Detect which cell encompasses the target text, then output its [X, Y] center coordinate. 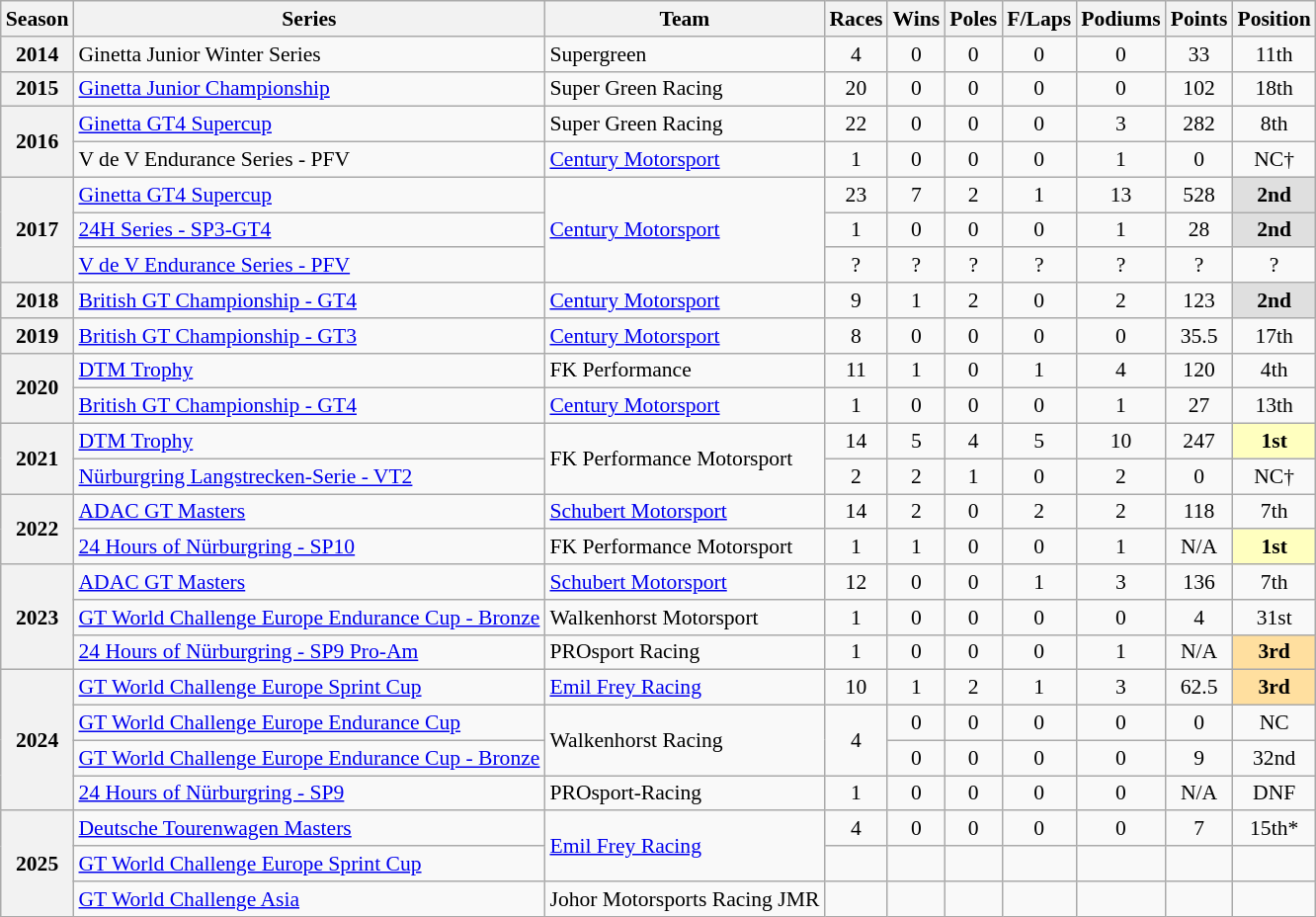
120 [1199, 371]
31st [1274, 618]
35.5 [1199, 336]
2016 [38, 142]
2015 [38, 89]
Deutsche Tourenwagen Masters [308, 829]
24 Hours of Nürburgring - SP9 [308, 793]
282 [1199, 125]
136 [1199, 582]
17th [1274, 336]
GT World Challenge Europe Endurance Cup [308, 723]
Ginetta Junior Winter Series [308, 54]
Series [308, 19]
33 [1199, 54]
Wins [916, 19]
2018 [38, 300]
28 [1199, 230]
Ginetta Junior Championship [308, 89]
12 [856, 582]
18th [1274, 89]
32nd [1274, 758]
2023 [38, 617]
DNF [1274, 793]
Walkenhorst Motorsport [684, 618]
Podiums [1120, 19]
528 [1199, 195]
62.5 [1199, 688]
2014 [38, 54]
11 [856, 371]
NC [1274, 723]
8 [856, 336]
13th [1274, 406]
Points [1199, 19]
Supergreen [684, 54]
102 [1199, 89]
Season [38, 19]
Poles [973, 19]
2021 [38, 458]
Team [684, 19]
2019 [38, 336]
247 [1199, 442]
Walkenhorst Racing [684, 741]
Johor Motorsports Racing JMR [684, 899]
GT World Challenge Asia [308, 899]
118 [1199, 512]
2025 [38, 864]
24 Hours of Nürburgring - SP9 Pro-Am [308, 652]
24H Series - SP3-GT4 [308, 230]
4th [1274, 371]
2024 [38, 740]
FK Performance [684, 371]
2020 [38, 387]
2017 [38, 229]
13 [1120, 195]
Position [1274, 19]
20 [856, 89]
PROsport-Racing [684, 793]
11th [1274, 54]
Races [856, 19]
27 [1199, 406]
15th* [1274, 829]
22 [856, 125]
2022 [38, 530]
8th [1274, 125]
23 [856, 195]
24 Hours of Nürburgring - SP10 [308, 547]
Nürburgring Langstrecken-Serie - VT2 [308, 476]
123 [1199, 300]
PROsport Racing [684, 652]
British GT Championship - GT3 [308, 336]
F/Laps [1039, 19]
